Output the [X, Y] coordinate of the center of the cell containing the given text.  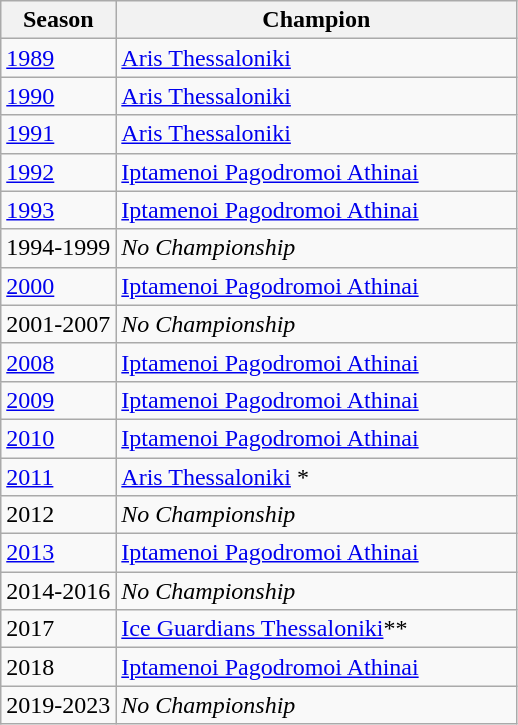
2019-2023 [58, 705]
2017 [58, 629]
2012 [58, 515]
2010 [58, 438]
1993 [58, 210]
1990 [58, 96]
2018 [58, 667]
Ice Guardians Thessaloniki** [316, 629]
1989 [58, 58]
Season [58, 20]
2001-2007 [58, 324]
2009 [58, 400]
Aris Thessaloniki * [316, 477]
1994-1999 [58, 248]
2000 [58, 286]
2008 [58, 362]
Champion [316, 20]
1991 [58, 134]
2011 [58, 477]
1992 [58, 172]
2014-2016 [58, 591]
2013 [58, 553]
